Identify which cell holds the provided text, then report its [x, y] central coordinate. 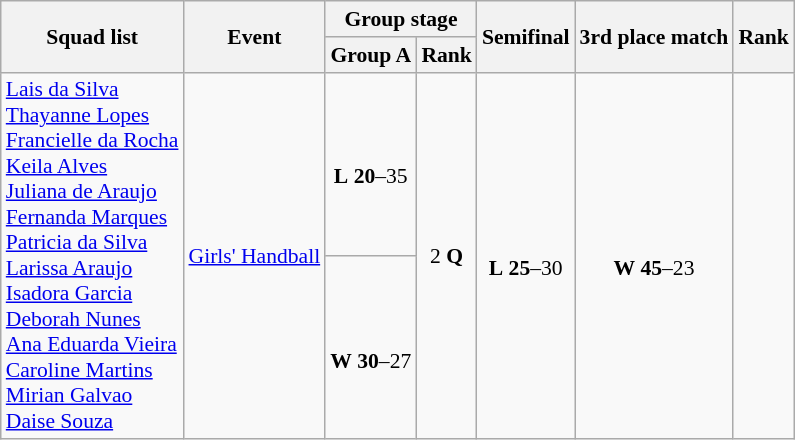
2 Q [446, 256]
Group stage [401, 19]
W 45–23 [654, 256]
L 25–30 [526, 256]
Semifinal [526, 36]
Girls' Handball [254, 256]
3rd place match [654, 36]
W 30–27 [370, 348]
Group A [370, 55]
L 20–35 [370, 164]
Squad list [92, 36]
Event [254, 36]
